Determine the [x, y] coordinate at the center of the cell enclosing the given text.  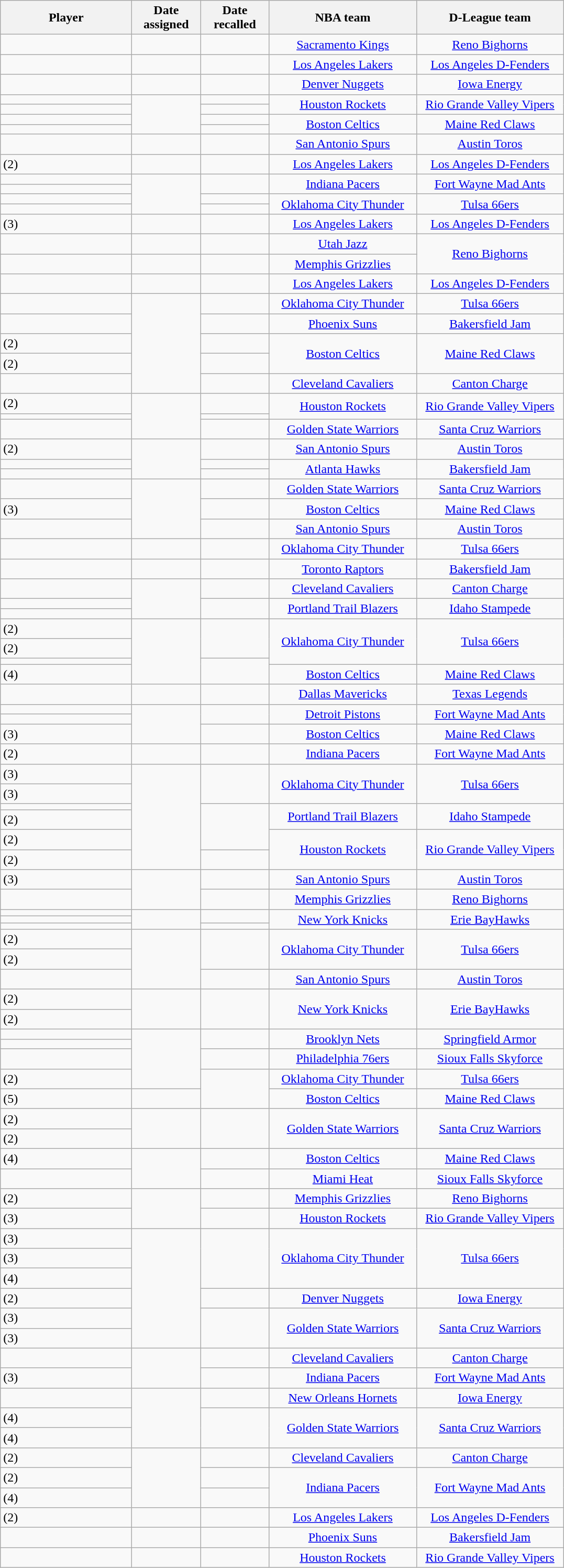
Brooklyn Nets [342, 1039]
Date recalled [235, 18]
Player [66, 18]
(5) [66, 1099]
Date assigned [167, 18]
Springfield Armor [490, 1039]
Utah Jazz [342, 244]
Toronto Raptors [342, 568]
New Orleans Hornets [342, 1398]
Texas Legends [490, 694]
D-League team [490, 18]
Dallas Mavericks [342, 694]
Atlanta Hawks [342, 469]
Sacramento Kings [342, 45]
NBA team [342, 18]
Detroit Pistons [342, 714]
Philadelphia 76ers [342, 1059]
Miami Heat [342, 1178]
